Extract the (x, y) coordinate from the center of the cell holding the provided text.  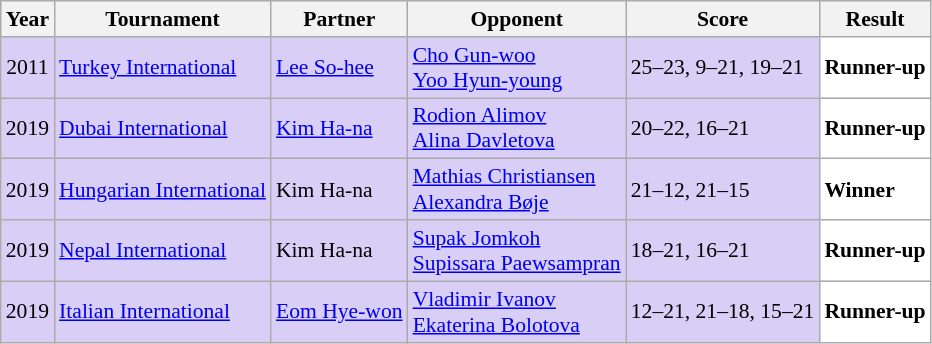
Result (874, 19)
18–21, 16–21 (723, 250)
12–21, 21–18, 15–21 (723, 312)
Score (723, 19)
Mathias Christiansen Alexandra Bøje (517, 190)
Vladimir Ivanov Ekaterina Bolotova (517, 312)
Opponent (517, 19)
Partner (340, 19)
Supak Jomkoh Supissara Paewsampran (517, 250)
Eom Hye-won (340, 312)
Italian International (162, 312)
21–12, 21–15 (723, 190)
Tournament (162, 19)
Dubai International (162, 128)
Nepal International (162, 250)
Hungarian International (162, 190)
Rodion Alimov Alina Davletova (517, 128)
Turkey International (162, 68)
Winner (874, 190)
Year (28, 19)
Cho Gun-woo Yoo Hyun-young (517, 68)
25–23, 9–21, 19–21 (723, 68)
2011 (28, 68)
Lee So-hee (340, 68)
20–22, 16–21 (723, 128)
